Return the [x, y] coordinate for the center point of the cell that contains the specified text.  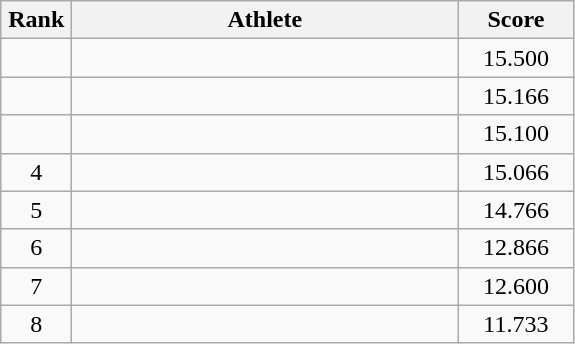
15.500 [516, 58]
5 [36, 210]
7 [36, 286]
15.166 [516, 96]
14.766 [516, 210]
Score [516, 20]
8 [36, 324]
Athlete [265, 20]
12.600 [516, 286]
Rank [36, 20]
6 [36, 248]
15.066 [516, 172]
4 [36, 172]
12.866 [516, 248]
15.100 [516, 134]
11.733 [516, 324]
